For the text-containing cell, return its midpoint in (x, y) coordinate format. 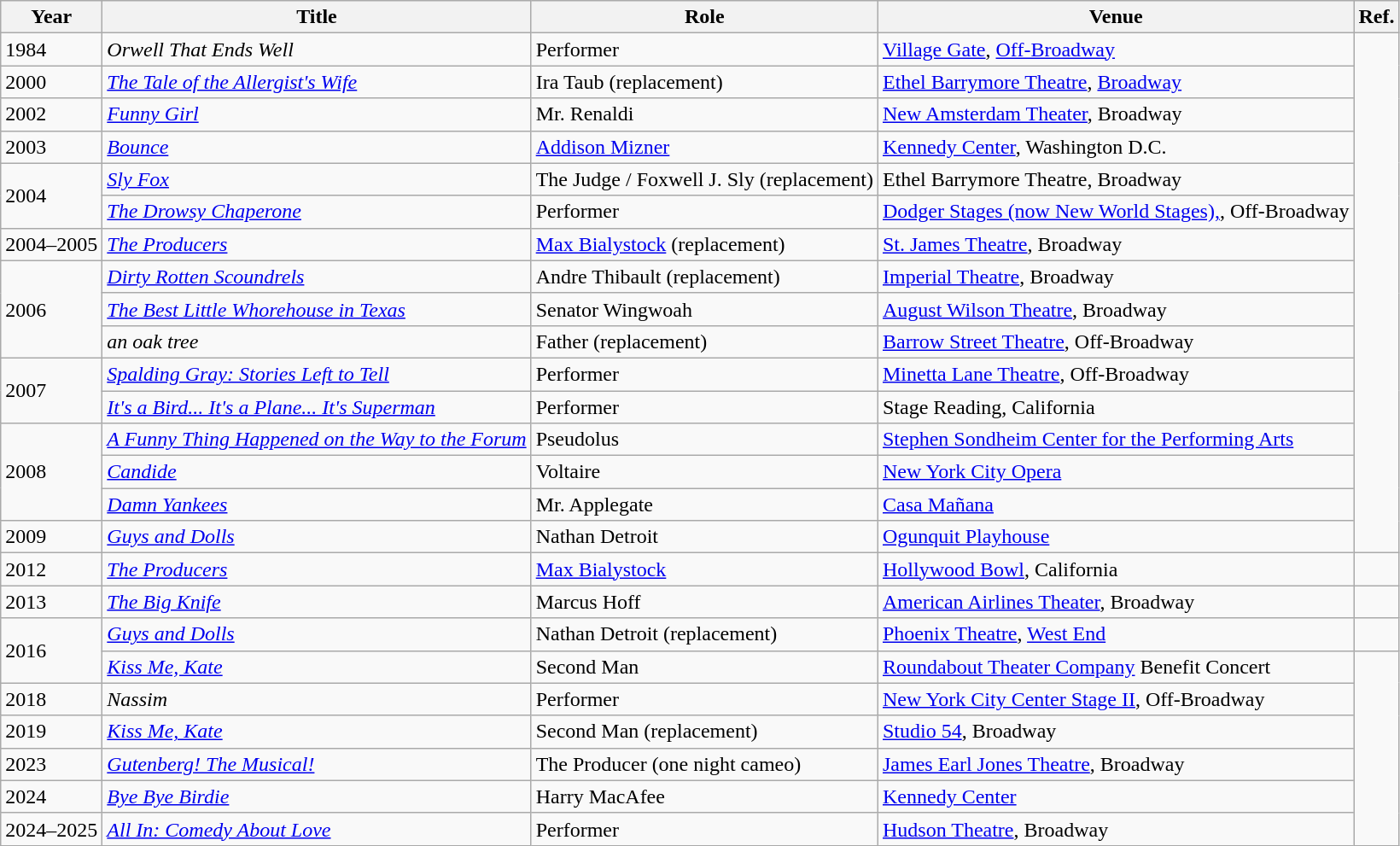
Phoenix Theatre, West End (1115, 634)
Venue (1115, 17)
Gutenberg! The Musical! (317, 764)
Andre Thibault (replacement) (704, 277)
2019 (51, 732)
2006 (51, 309)
Senator Wingwoah (704, 309)
The Producer (one night cameo) (704, 764)
It's a Bird... It's a Plane... It's Superman (317, 407)
2016 (51, 651)
Stage Reading, California (1115, 407)
Casa Mañana (1115, 505)
A Funny Thing Happened on the Way to the Forum (317, 440)
2012 (51, 569)
Role (704, 17)
The Drowsy Chaperone (317, 212)
Bounce (317, 147)
Ira Taub (replacement) (704, 82)
Funny Girl (317, 114)
Title (317, 17)
All In: Comedy About Love (317, 829)
Nathan Detroit (704, 537)
2009 (51, 537)
American Airlines Theater, Broadway (1115, 602)
2003 (51, 147)
Harry MacAfee (704, 796)
Father (replacement) (704, 341)
James Earl Jones Theatre, Broadway (1115, 764)
2024–2025 (51, 829)
August Wilson Theatre, Broadway (1115, 309)
Year (51, 17)
Kennedy Center, Washington D.C. (1115, 147)
Bye Bye Birdie (317, 796)
Nassim (317, 699)
The Judge / Foxwell J. Sly (replacement) (704, 179)
Minetta Lane Theatre, Off-Broadway (1115, 374)
Second Man (704, 667)
The Big Knife (317, 602)
2024 (51, 796)
Voltaire (704, 472)
Dodger Stages (now New World Stages),, Off-Broadway (1115, 212)
Mr. Applegate (704, 505)
Roundabout Theater Company Benefit Concert (1115, 667)
Addison Mizner (704, 147)
2018 (51, 699)
Ref. (1376, 17)
Dirty Rotten Scoundrels (317, 277)
Mr. Renaldi (704, 114)
Candide (317, 472)
2004 (51, 195)
Spalding Gray: Stories Left to Tell (317, 374)
Ogunquit Playhouse (1115, 537)
Stephen Sondheim Center for the Performing Arts (1115, 440)
New Amsterdam Theater, Broadway (1115, 114)
Max Bialystock (replacement) (704, 244)
an oak tree (317, 341)
2007 (51, 390)
Max Bialystock (704, 569)
Orwell That Ends Well (317, 50)
2004–2005 (51, 244)
Imperial Theatre, Broadway (1115, 277)
New York City Center Stage II, Off-Broadway (1115, 699)
2000 (51, 82)
Nathan Detroit (replacement) (704, 634)
Sly Fox (317, 179)
Hollywood Bowl, California (1115, 569)
Kennedy Center (1115, 796)
Village Gate, Off-Broadway (1115, 50)
Pseudolus (704, 440)
2023 (51, 764)
Barrow Street Theatre, Off-Broadway (1115, 341)
St. James Theatre, Broadway (1115, 244)
2002 (51, 114)
Marcus Hoff (704, 602)
1984 (51, 50)
New York City Opera (1115, 472)
The Tale of the Allergist's Wife (317, 82)
Second Man (replacement) (704, 732)
2008 (51, 472)
The Best Little Whorehouse in Texas (317, 309)
2013 (51, 602)
Damn Yankees (317, 505)
Studio 54, Broadway (1115, 732)
Hudson Theatre, Broadway (1115, 829)
